Detect which cell encompasses the target text, then output its (x, y) center coordinate. 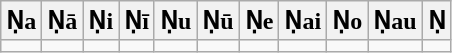
Ṇū (218, 21)
Ṇe (259, 21)
Ṇ (436, 21)
Ṇau (395, 21)
Ṇī (137, 21)
Ṇā (62, 21)
Ṇa (22, 21)
Ṇo (348, 21)
Ṇu (175, 21)
Ṇai (303, 21)
Ṇi (101, 21)
